Provide the (X, Y) coordinate of the cell's center where the given text is located.  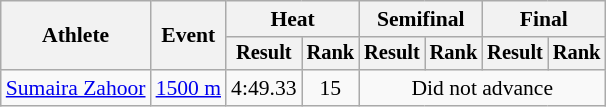
Heat (292, 19)
Did not advance (482, 88)
1500 m (188, 88)
4:49.33 (264, 88)
Sumaira Zahoor (76, 88)
Athlete (76, 36)
Event (188, 36)
15 (331, 88)
Semifinal (420, 19)
Final (544, 19)
